Detect which cell encompasses the target text, then output its (x, y) center coordinate. 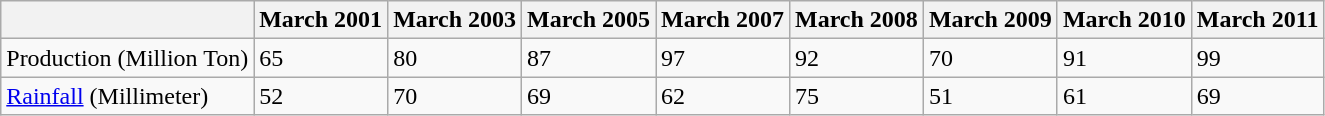
March 2005 (589, 20)
March 2011 (1258, 20)
Rainfall (Millimeter) (128, 96)
65 (321, 58)
80 (455, 58)
March 2001 (321, 20)
March 2008 (856, 20)
92 (856, 58)
75 (856, 96)
62 (723, 96)
51 (990, 96)
Production (Million Ton) (128, 58)
87 (589, 58)
March 2009 (990, 20)
March 2003 (455, 20)
99 (1258, 58)
61 (1124, 96)
March 2010 (1124, 20)
52 (321, 96)
91 (1124, 58)
March 2007 (723, 20)
97 (723, 58)
